Detect which cell encompasses the target text, then output its (X, Y) center coordinate. 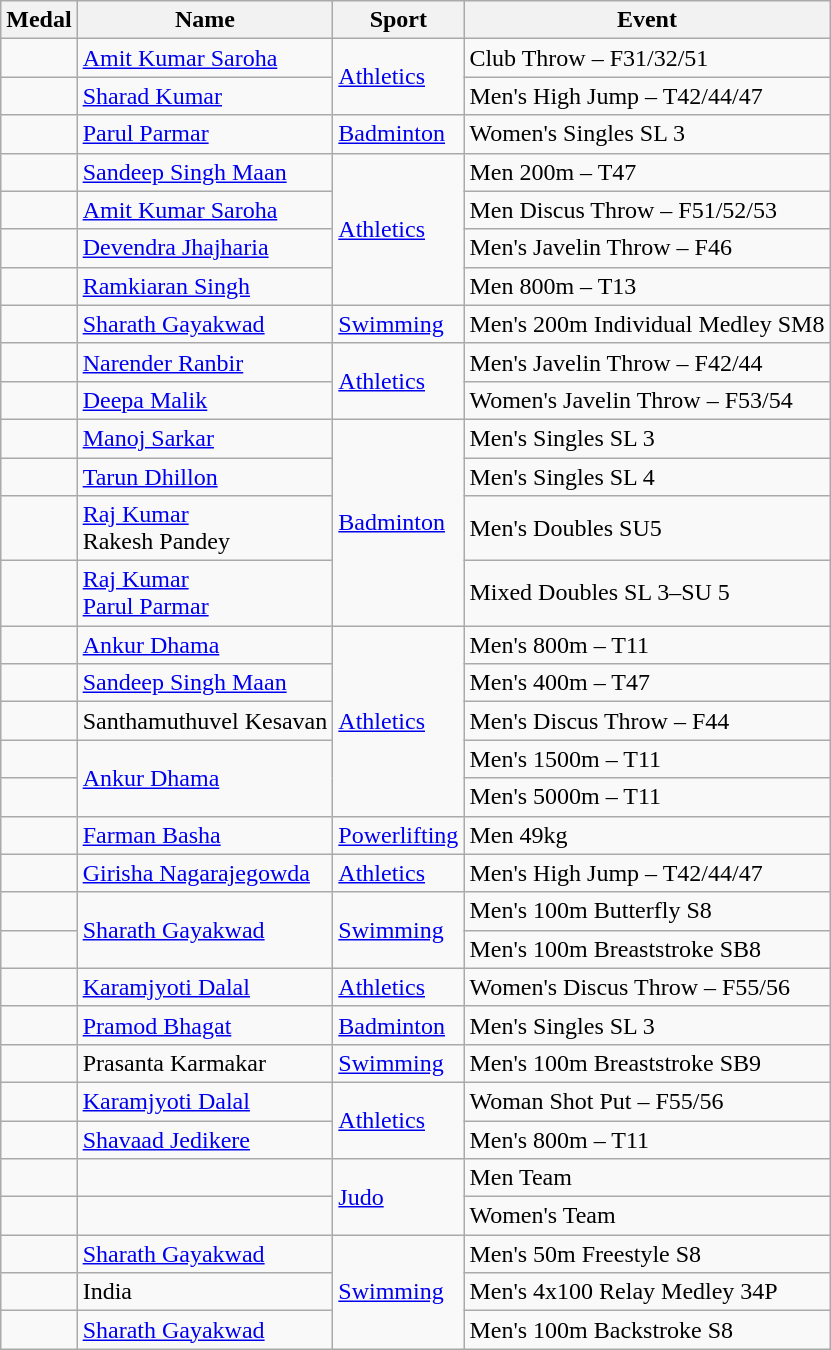
Men's 200m Individual Medley SM8 (647, 324)
Men's 100m Breaststroke SB9 (647, 1063)
Santhamuthuvel Kesavan (205, 721)
Raj KumarRakesh Pandey (205, 528)
Narender Ranbir (205, 362)
Club Throw – F31/32/51 (647, 58)
Women's Javelin Throw – F53/54 (647, 400)
Men's Doubles SU5 (647, 528)
India (205, 1292)
Judo (398, 1197)
Men 49kg (647, 835)
Women's Singles SL 3 (647, 134)
Men 800m – T13 (647, 286)
Men's 4x100 Relay Medley 34P (647, 1292)
Raj KumarParul Parmar (205, 594)
Devendra Jhajharia (205, 248)
Men's 100m Backstroke S8 (647, 1330)
Men's 100m Butterfly S8 (647, 911)
Men Team (647, 1178)
Sharad Kumar (205, 96)
Ramkiaran Singh (205, 286)
Medal (39, 20)
Men's Discus Throw – F44 (647, 721)
Women's Team (647, 1216)
Event (647, 20)
Women's Discus Throw – F55/56 (647, 987)
Men's 50m Freestyle S8 (647, 1254)
Pramod Bhagat (205, 1025)
Shavaad Jedikere (205, 1139)
Men's 400m – T47 (647, 683)
Name (205, 20)
Men Discus Throw – F51/52/53 (647, 210)
Mixed Doubles SL 3–SU 5 (647, 594)
Parul Parmar (205, 134)
Sport (398, 20)
Farman Basha (205, 835)
Tarun Dhillon (205, 477)
Men's Javelin Throw – F42/44 (647, 362)
Girisha Nagarajegowda (205, 873)
Deepa Malik (205, 400)
Men's 100m Breaststroke SB8 (647, 949)
Men 200m – T47 (647, 172)
Woman Shot Put – F55/56 (647, 1101)
Men's Javelin Throw – F46 (647, 248)
Manoj Sarkar (205, 438)
Powerlifting (398, 835)
Men's 5000m – T11 (647, 797)
Men's Singles SL 4 (647, 477)
Prasanta Karmakar (205, 1063)
Men's 1500m – T11 (647, 759)
